Pinpoint the cell where the given text exists, returning its [X, Y] midpoint coordinate. 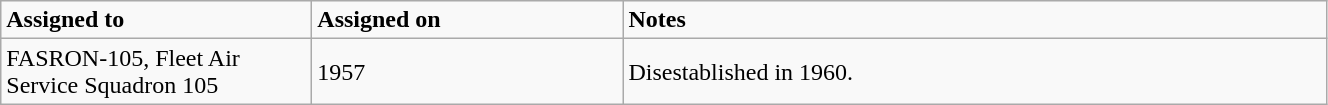
Disestablished in 1960. [975, 72]
1957 [468, 72]
Notes [975, 20]
Assigned to [156, 20]
Assigned on [468, 20]
FASRON-105, Fleet Air Service Squadron 105 [156, 72]
